Output the (X, Y) coordinate of the center of the cell containing the given text.  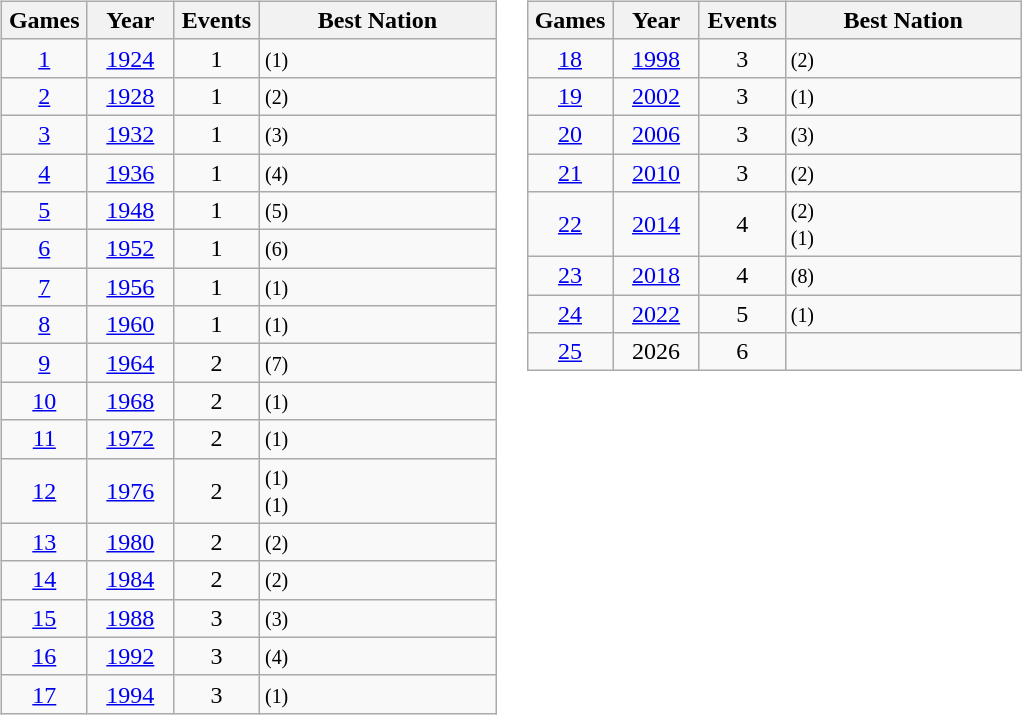
15 (44, 618)
1928 (130, 96)
(1) (1) (377, 490)
13 (44, 542)
(2) (1) (903, 224)
21 (570, 173)
1980 (130, 542)
24 (570, 314)
2014 (656, 224)
17 (44, 694)
16 (44, 656)
25 (570, 352)
1932 (130, 134)
7 (44, 287)
1984 (130, 580)
1968 (130, 401)
10 (44, 401)
18 (570, 58)
1976 (130, 490)
2022 (656, 314)
1994 (130, 694)
1936 (130, 173)
2006 (656, 134)
1992 (130, 656)
(8) (903, 276)
1956 (130, 287)
(6) (377, 249)
22 (570, 224)
1972 (130, 439)
14 (44, 580)
1952 (130, 249)
8 (44, 325)
9 (44, 363)
1998 (656, 58)
19 (570, 96)
11 (44, 439)
(7) (377, 363)
2002 (656, 96)
1960 (130, 325)
2026 (656, 352)
2018 (656, 276)
(5) (377, 211)
12 (44, 490)
1964 (130, 363)
23 (570, 276)
1988 (130, 618)
20 (570, 134)
2010 (656, 173)
1924 (130, 58)
1948 (130, 211)
